Extract the [X, Y] coordinate from the center of the cell holding the provided text.  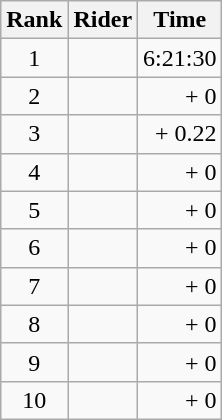
4 [34, 172]
8 [34, 324]
2 [34, 96]
10 [34, 400]
6:21:30 [180, 58]
7 [34, 286]
Rank [34, 20]
9 [34, 362]
6 [34, 248]
5 [34, 210]
+ 0.22 [180, 134]
1 [34, 58]
Time [180, 20]
3 [34, 134]
Rider [103, 20]
